Identify which cell holds the provided text, then report its (X, Y) central coordinate. 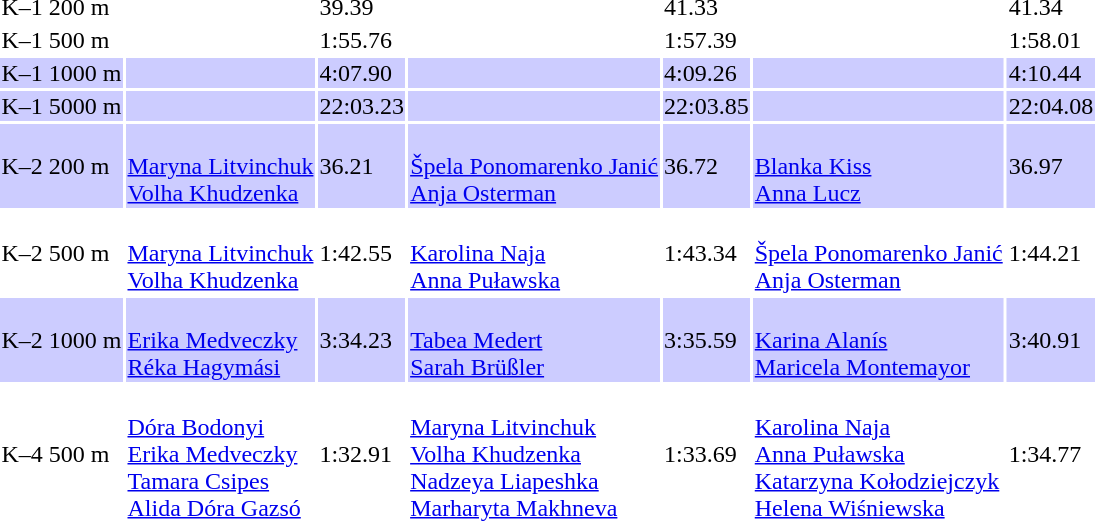
22:03.85 (707, 106)
1:44.21 (1051, 253)
1:55.76 (362, 40)
K–2 200 m (62, 166)
Karolina NajaAnna Puławska (534, 253)
Blanka KissAnna Lucz (878, 166)
4:07.90 (362, 73)
36.21 (362, 166)
3:40.91 (1051, 340)
1:57.39 (707, 40)
Karina AlanísMaricela Montemayor (878, 340)
Tabea MedertSarah Brüßler (534, 340)
K–1 500 m (62, 40)
1:43.34 (707, 253)
4:09.26 (707, 73)
K–2 1000 m (62, 340)
36.72 (707, 166)
1:58.01 (1051, 40)
Erika MedveczkyRéka Hagymási (220, 340)
1:42.55 (362, 253)
K–1 5000 m (62, 106)
K–1 1000 m (62, 73)
22:04.08 (1051, 106)
22:03.23 (362, 106)
4:10.44 (1051, 73)
36.97 (1051, 166)
3:34.23 (362, 340)
K–2 500 m (62, 253)
3:35.59 (707, 340)
